Detect which cell encompasses the target text, then output its (X, Y) center coordinate. 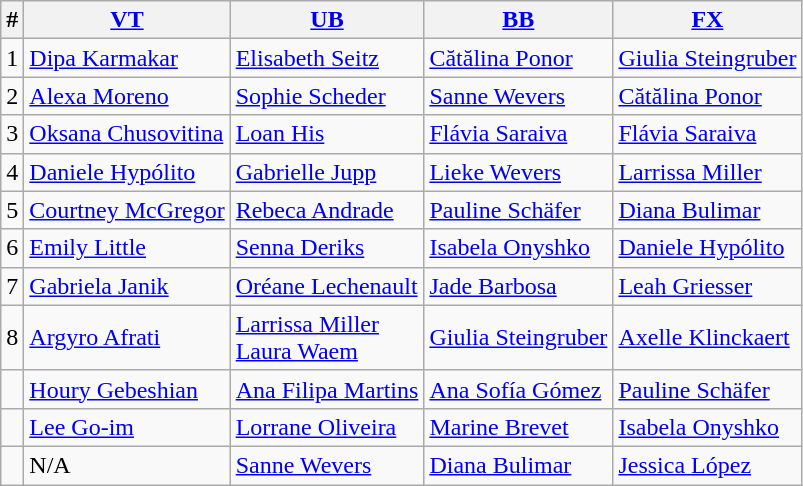
Lorrane Oliveira (327, 427)
3 (12, 134)
# (12, 20)
Rebeca Andrade (327, 210)
Courtney McGregor (127, 210)
Alexa Moreno (127, 96)
Oksana Chusovitina (127, 134)
7 (12, 286)
Gabriela Janik (127, 286)
5 (12, 210)
1 (12, 58)
UB (327, 20)
Jessica López (708, 465)
6 (12, 248)
VT (127, 20)
Houry Gebeshian (127, 389)
BB (518, 20)
Ana Sofía Gómez (518, 389)
2 (12, 96)
Oréane Lechenault (327, 286)
Lee Go-im (127, 427)
Larrissa Miller Laura Waem (327, 338)
Axelle Klinckaert (708, 338)
Jade Barbosa (518, 286)
Ana Filipa Martins (327, 389)
Argyro Afrati (127, 338)
N/A (127, 465)
8 (12, 338)
Sophie Scheder (327, 96)
Larrissa Miller (708, 172)
Dipa Karmakar (127, 58)
Emily Little (127, 248)
Leah Griesser (708, 286)
Elisabeth Seitz (327, 58)
Senna Deriks (327, 248)
FX (708, 20)
Marine Brevet (518, 427)
Lieke Wevers (518, 172)
Loan His (327, 134)
Gabrielle Jupp (327, 172)
4 (12, 172)
